Search for the cell housing the specified text and yield its [x, y] center coordinate. 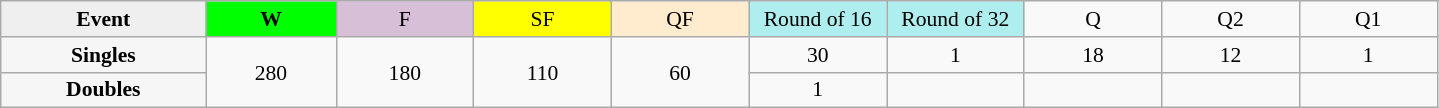
Q2 [1231, 19]
QF [680, 19]
Doubles [104, 90]
Q1 [1368, 19]
SF [543, 19]
Round of 16 [818, 19]
280 [271, 72]
Singles [104, 55]
Q [1093, 19]
W [271, 19]
Event [104, 19]
30 [818, 55]
180 [405, 72]
12 [1231, 55]
110 [543, 72]
Round of 32 [955, 19]
F [405, 19]
18 [1093, 55]
60 [680, 72]
